Locate the cell with the specified text and output its (X, Y) center coordinate. 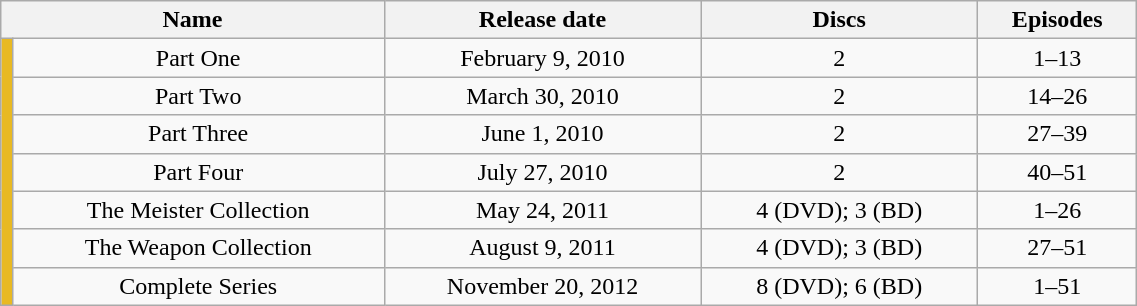
The Meister Collection (198, 210)
The Weapon Collection (198, 248)
June 1, 2010 (542, 134)
Part One (198, 58)
40–51 (1058, 172)
Discs (840, 20)
July 27, 2010 (542, 172)
Complete Series (198, 286)
1–51 (1058, 286)
Release date (542, 20)
August 9, 2011 (542, 248)
March 30, 2010 (542, 96)
May 24, 2011 (542, 210)
1–26 (1058, 210)
November 20, 2012 (542, 286)
27–51 (1058, 248)
14–26 (1058, 96)
Part Three (198, 134)
8 (DVD); 6 (BD) (840, 286)
February 9, 2010 (542, 58)
Part Two (198, 96)
Episodes (1058, 20)
Part Four (198, 172)
Name (193, 20)
27–39 (1058, 134)
1–13 (1058, 58)
